Detect which cell encompasses the target text, then output its [X, Y] center coordinate. 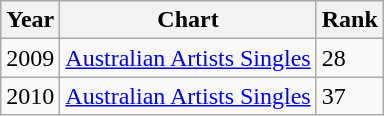
Chart [188, 20]
2009 [30, 58]
2010 [30, 96]
37 [350, 96]
Year [30, 20]
Rank [350, 20]
28 [350, 58]
